Scan for the cell matching the given text and deliver its (X, Y) coordinate at center. 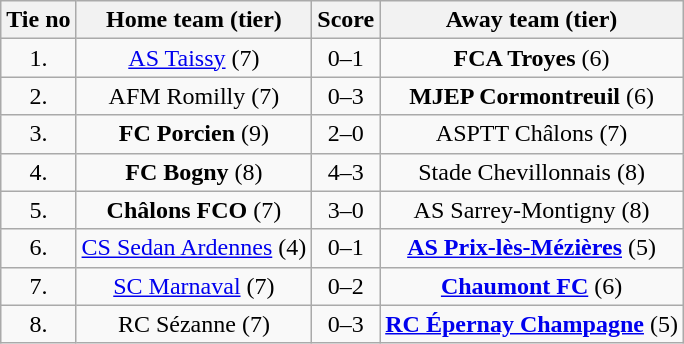
AFM Romilly (7) (194, 96)
Châlons FCO (7) (194, 210)
FCA Troyes (6) (532, 58)
FC Porcien (9) (194, 134)
AS Prix-lès-Mézières (5) (532, 248)
Home team (tier) (194, 20)
Score (346, 20)
AS Sarrey-Montigny (8) (532, 210)
RC Épernay Champagne (5) (532, 324)
7. (38, 286)
2–0 (346, 134)
Away team (tier) (532, 20)
2. (38, 96)
Tie no (38, 20)
1. (38, 58)
SC Marnaval (7) (194, 286)
3–0 (346, 210)
ASPTT Châlons (7) (532, 134)
FC Bogny (8) (194, 172)
Chaumont FC (6) (532, 286)
CS Sedan Ardennes (4) (194, 248)
3. (38, 134)
4. (38, 172)
4–3 (346, 172)
RC Sézanne (7) (194, 324)
Stade Chevillonnais (8) (532, 172)
6. (38, 248)
MJEP Cormontreuil (6) (532, 96)
0–2 (346, 286)
5. (38, 210)
AS Taissy (7) (194, 58)
8. (38, 324)
